Identify which cell holds the provided text, then report its [x, y] central coordinate. 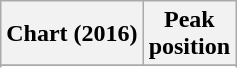
Peakposition [189, 34]
Chart (2016) [72, 34]
